Locate the cell with the specified text and output its [X, Y] center coordinate. 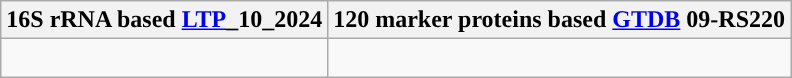
120 marker proteins based GTDB 09-RS220 [560, 20]
16S rRNA based LTP_10_2024 [164, 20]
